Return the (X, Y) coordinate for the center point of the cell that contains the specified text.  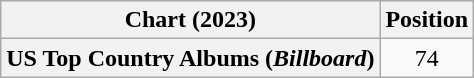
US Top Country Albums (Billboard) (190, 58)
Position (427, 20)
Chart (2023) (190, 20)
74 (427, 58)
